Detect which cell encompasses the target text, then output its [x, y] center coordinate. 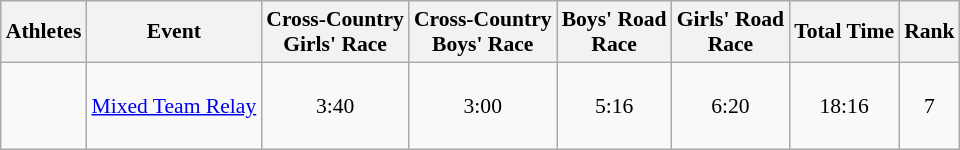
3:00 [483, 106]
7 [930, 106]
18:16 [844, 106]
Total Time [844, 32]
6:20 [730, 106]
3:40 [335, 106]
Cross-CountryGirls' Race [335, 32]
5:16 [614, 106]
Mixed Team Relay [174, 106]
Event [174, 32]
Athletes [44, 32]
Boys' RoadRace [614, 32]
Girls' RoadRace [730, 32]
Rank [930, 32]
Cross-CountryBoys' Race [483, 32]
